Determine the [x, y] coordinate at the center of the cell enclosing the given text.  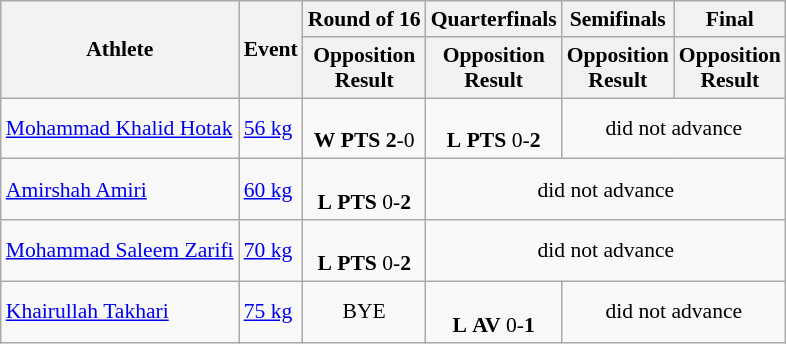
Mohammad Saleem Zarifi [120, 250]
Khairullah Takhari [120, 312]
75 kg [271, 312]
L AV 0-1 [494, 312]
Mohammad Khalid Hotak [120, 128]
Event [271, 50]
W PTS 2-0 [364, 128]
Semifinals [618, 19]
70 kg [271, 250]
56 kg [271, 128]
Amirshah Amiri [120, 190]
60 kg [271, 190]
Athlete [120, 50]
Quarterfinals [494, 19]
BYE [364, 312]
Final [730, 19]
Round of 16 [364, 19]
